Search for the cell housing the specified text and yield its (x, y) center coordinate. 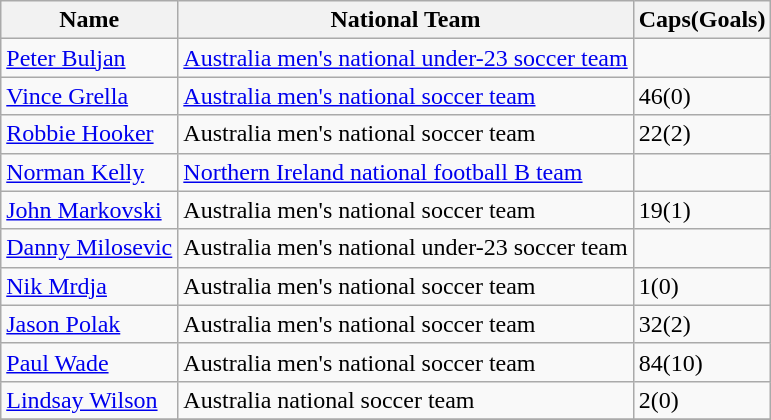
Caps(Goals) (702, 20)
19(1) (702, 210)
John Markovski (90, 210)
2(0) (702, 400)
Norman Kelly (90, 172)
22(2) (702, 134)
Danny Milosevic (90, 248)
32(2) (702, 324)
Jason Polak (90, 324)
Northern Ireland national football B team (406, 172)
Robbie Hooker (90, 134)
Paul Wade (90, 362)
National Team (406, 20)
Name (90, 20)
Vince Grella (90, 96)
Australia national soccer team (406, 400)
Nik Mrdja (90, 286)
84(10) (702, 362)
Lindsay Wilson (90, 400)
46(0) (702, 96)
Peter Buljan (90, 58)
1(0) (702, 286)
